Scan for the cell matching the given text and deliver its [x, y] coordinate at center. 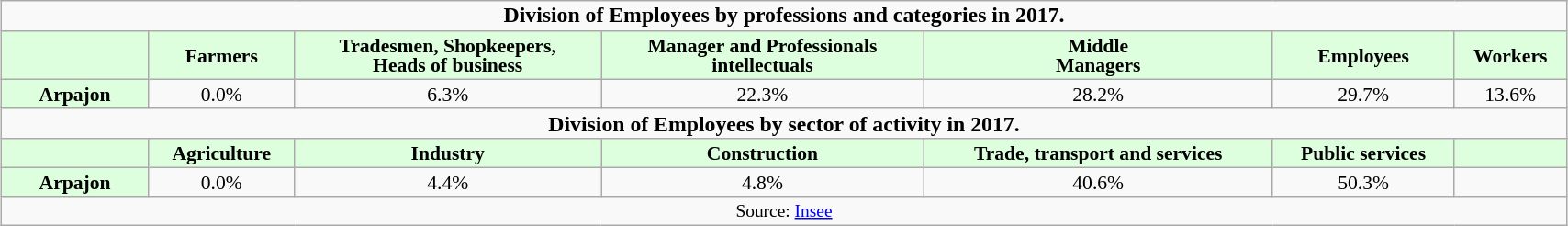
22.3% [762, 95]
Manager and Professionalsintellectuals [762, 55]
29.7% [1363, 95]
MiddleManagers [1098, 55]
Construction [762, 153]
13.6% [1510, 95]
Agriculture [222, 153]
40.6% [1098, 183]
28.2% [1098, 95]
Division of Employees by professions and categories in 2017. [784, 17]
4.8% [762, 183]
Tradesmen, Shopkeepers,Heads of business [448, 55]
Industry [448, 153]
Farmers [222, 55]
6.3% [448, 95]
Source: Insee [784, 211]
Division of Employees by sector of activity in 2017. [784, 125]
Public services [1363, 153]
50.3% [1363, 183]
4.4% [448, 183]
Employees [1363, 55]
Trade, transport and services [1098, 153]
Workers [1510, 55]
